Locate the cell with the specified text and output its [x, y] center coordinate. 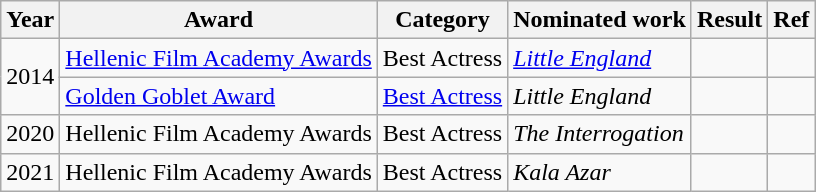
Kala Azar [600, 172]
Year [30, 20]
2014 [30, 77]
Golden Goblet Award [218, 96]
2021 [30, 172]
Award [218, 20]
Ref [792, 20]
2020 [30, 134]
Result [729, 20]
The Interrogation [600, 134]
Category [442, 20]
Nominated work [600, 20]
